Determine the [x, y] coordinate at the center of the cell enclosing the given text.  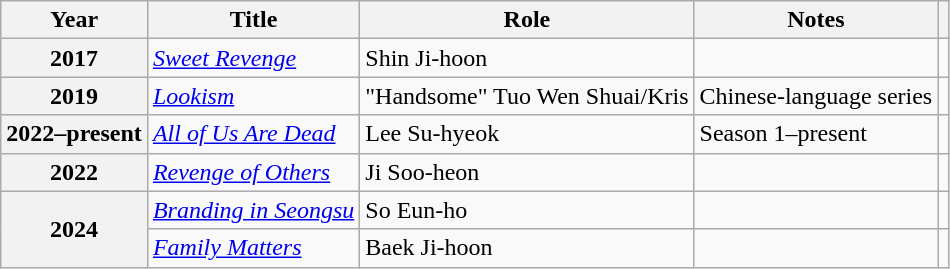
2017 [74, 58]
Shin Ji-hoon [527, 58]
Title [253, 20]
Season 1–present [816, 134]
2022–present [74, 134]
Revenge of Others [253, 172]
Chinese-language series [816, 96]
Notes [816, 20]
Lookism [253, 96]
Year [74, 20]
2019 [74, 96]
"Handsome" Tuo Wen Shuai/Kris [527, 96]
So Eun-ho [527, 210]
2022 [74, 172]
Baek Ji-hoon [527, 248]
Lee Su-hyeok [527, 134]
Sweet Revenge [253, 58]
All of Us Are Dead [253, 134]
2024 [74, 229]
Ji Soo-heon [527, 172]
Branding in Seongsu [253, 210]
Family Matters [253, 248]
Role [527, 20]
